Extract the (X, Y) coordinate from the center of the cell holding the provided text.  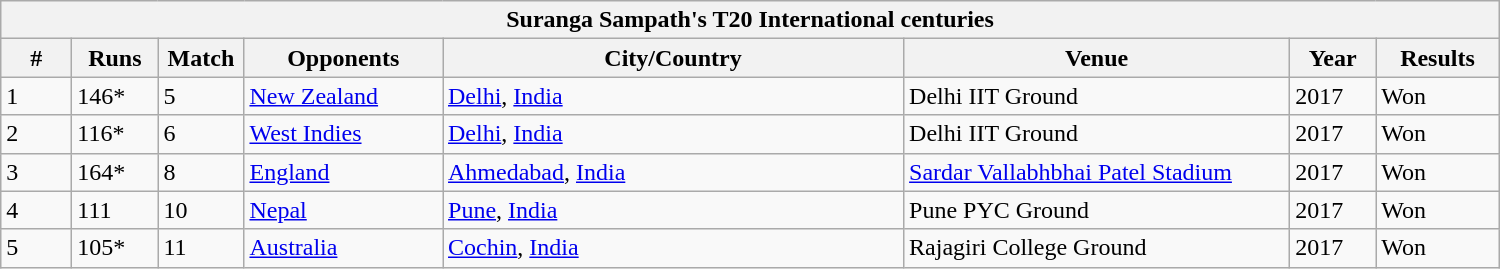
City/Country (672, 58)
Pune PYC Ground (1097, 210)
Runs (115, 58)
West Indies (344, 134)
3 (36, 172)
1 (36, 96)
Sardar Vallabhbhai Patel Stadium (1097, 172)
116* (115, 134)
Ahmedabad, India (672, 172)
Results (1438, 58)
Match (201, 58)
111 (115, 210)
Australia (344, 248)
8 (201, 172)
Year (1333, 58)
New Zealand (344, 96)
4 (36, 210)
11 (201, 248)
Suranga Sampath's T20 International centuries (750, 20)
England (344, 172)
Nepal (344, 210)
Pune, India (672, 210)
10 (201, 210)
# (36, 58)
2 (36, 134)
Cochin, India (672, 248)
Rajagiri College Ground (1097, 248)
105* (115, 248)
6 (201, 134)
Opponents (344, 58)
146* (115, 96)
Venue (1097, 58)
164* (115, 172)
